Return [X, Y] of the center of cell containing provided text 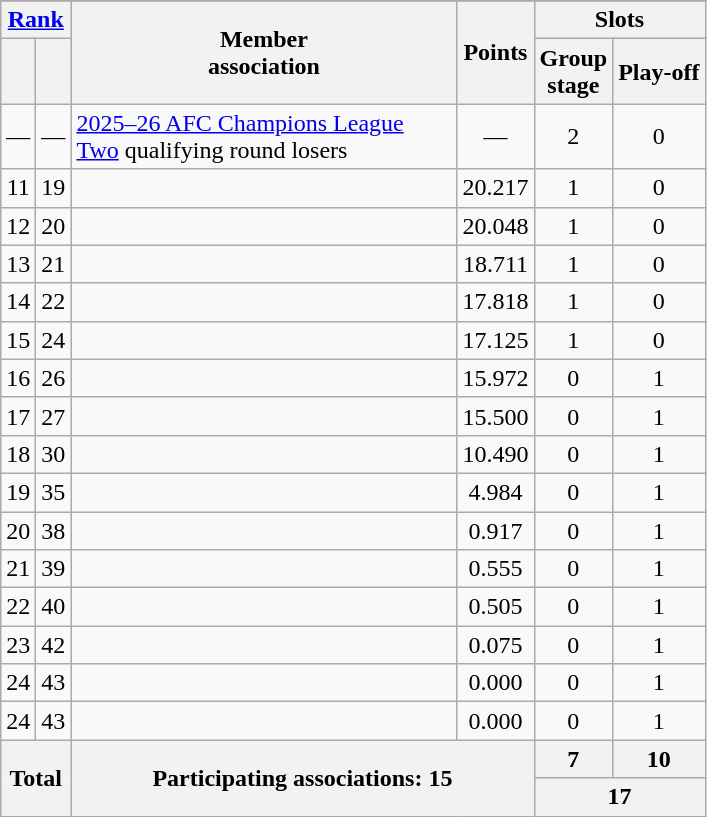
Points [496, 52]
20.048 [496, 226]
4.984 [496, 492]
13 [18, 264]
Groupstage [574, 72]
15 [18, 340]
42 [54, 645]
20.217 [496, 188]
0.917 [496, 531]
0.075 [496, 645]
0.505 [496, 607]
Total [36, 778]
26 [54, 378]
35 [54, 492]
15.500 [496, 416]
2 [574, 136]
Play-off [659, 72]
30 [54, 454]
17.125 [496, 340]
38 [54, 531]
Memberassociation [264, 52]
16 [18, 378]
Slots [620, 20]
11 [18, 188]
40 [54, 607]
12 [18, 226]
17.818 [496, 302]
2025–26 AFC Champions League Two qualifying round losers [264, 136]
23 [18, 645]
10 [659, 759]
Rank [36, 20]
10.490 [496, 454]
14 [18, 302]
18 [18, 454]
27 [54, 416]
Participating associations: 15 [302, 778]
15.972 [496, 378]
39 [54, 569]
18.711 [496, 264]
0.555 [496, 569]
7 [574, 759]
